From the cell containing the given text, extract its center point as [X, Y] coordinate. 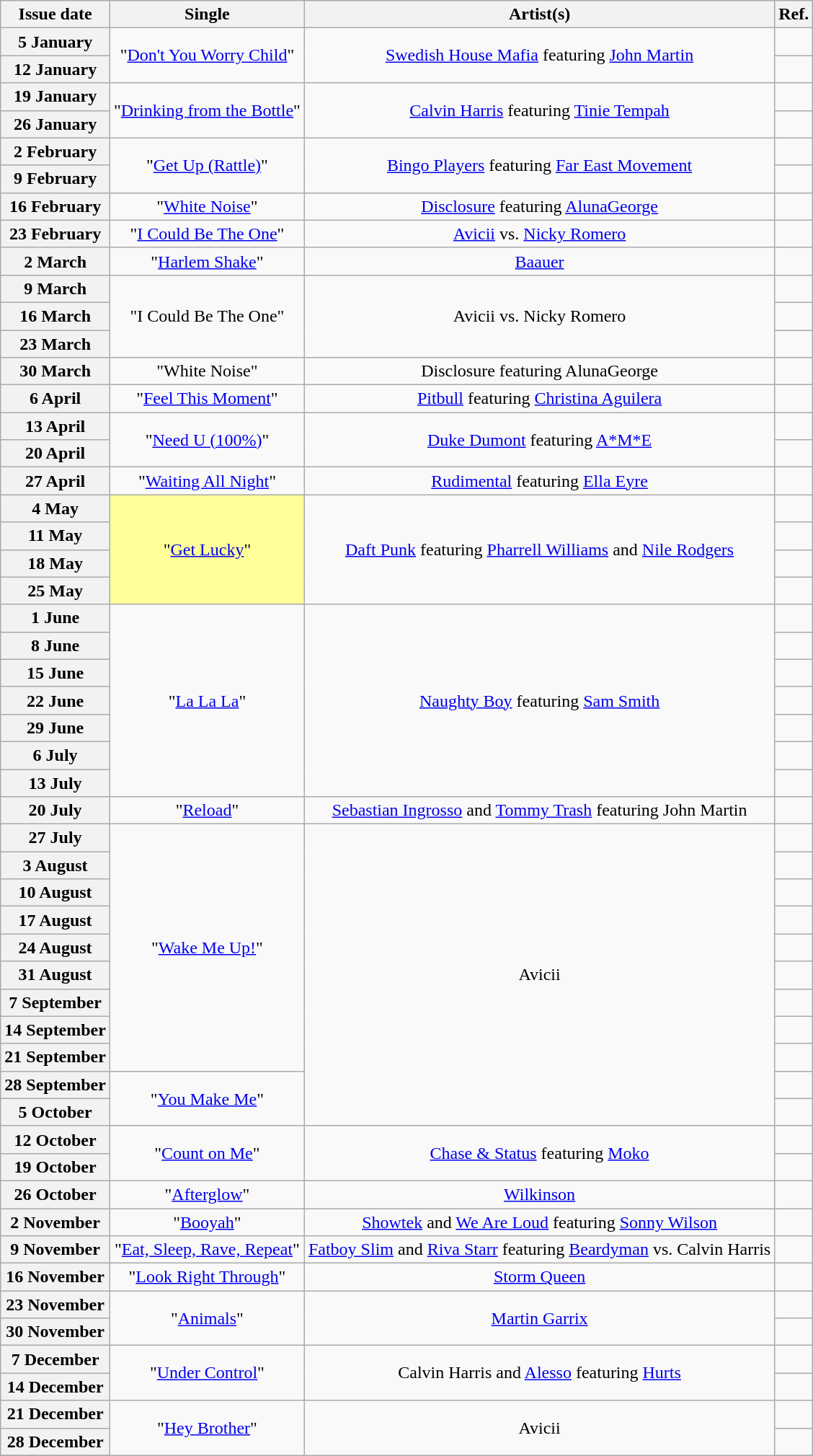
20 April [55, 454]
29 June [55, 728]
Storm Queen [539, 1277]
9 March [55, 288]
Calvin Harris featuring Tinie Tempah [539, 110]
Martin Garrix [539, 1318]
31 August [55, 975]
"Look Right Through" [207, 1277]
16 November [55, 1277]
17 August [55, 920]
11 May [55, 536]
Artist(s) [539, 14]
"Reload" [207, 811]
"Drinking from the Bottle" [207, 110]
30 March [55, 371]
"Don't You Worry Child" [207, 56]
Chase & Status featuring Moko [539, 1153]
"Get Lucky" [207, 550]
19 October [55, 1167]
Wilkinson [539, 1194]
28 December [55, 1442]
"Wake Me Up!" [207, 948]
"You Make Me" [207, 1098]
"La La La" [207, 700]
30 November [55, 1332]
20 July [55, 811]
6 April [55, 399]
28 September [55, 1085]
"Waiting All Night" [207, 481]
27 April [55, 481]
22 June [55, 700]
27 July [55, 838]
"Eat, Sleep, Rave, Repeat" [207, 1250]
18 May [55, 563]
"Count on Me" [207, 1153]
2 November [55, 1222]
"Harlem Shake" [207, 261]
Fatboy Slim and Riva Starr featuring Beardyman vs. Calvin Harris [539, 1250]
16 March [55, 316]
23 November [55, 1305]
14 December [55, 1387]
Swedish House Mafia featuring John Martin [539, 56]
Ref. [794, 14]
Daft Punk featuring Pharrell Williams and Nile Rodgers [539, 550]
23 March [55, 344]
12 October [55, 1139]
Showtek and We Are Loud featuring Sonny Wilson [539, 1222]
19 January [55, 97]
10 August [55, 893]
13 April [55, 426]
"Get Up (Rattle)" [207, 165]
Rudimental featuring Ella Eyre [539, 481]
14 September [55, 1030]
Sebastian Ingrosso and Tommy Trash featuring John Martin [539, 811]
Bingo Players featuring Far East Movement [539, 165]
24 August [55, 948]
"Booyah" [207, 1222]
Single [207, 14]
15 June [55, 673]
3 August [55, 865]
"Afterglow" [207, 1194]
1 June [55, 618]
23 February [55, 234]
Naughty Boy featuring Sam Smith [539, 700]
9 February [55, 179]
12 January [55, 69]
8 June [55, 645]
Duke Dumont featuring A*M*E [539, 440]
Baauer [539, 261]
7 September [55, 1002]
Pitbull featuring Christina Aguilera [539, 399]
13 July [55, 782]
"Need U (100%)" [207, 440]
"Under Control" [207, 1373]
25 May [55, 591]
2 March [55, 261]
4 May [55, 508]
"Feel This Moment" [207, 399]
"Hey Brother" [207, 1428]
6 July [55, 755]
Calvin Harris and Alesso featuring Hurts [539, 1373]
9 November [55, 1250]
21 September [55, 1057]
5 January [55, 42]
16 February [55, 206]
2 February [55, 151]
7 December [55, 1359]
5 October [55, 1112]
"Animals" [207, 1318]
26 October [55, 1194]
Issue date [55, 14]
26 January [55, 124]
21 December [55, 1414]
